Determine the [X, Y] coordinate at the center of the cell enclosing the given text.  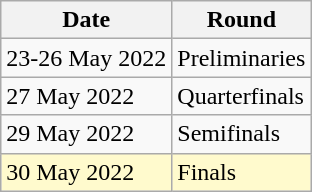
Preliminaries [242, 58]
Semifinals [242, 134]
30 May 2022 [86, 172]
Date [86, 20]
27 May 2022 [86, 96]
23-26 May 2022 [86, 58]
Quarterfinals [242, 96]
Finals [242, 172]
29 May 2022 [86, 134]
Round [242, 20]
